Detect which cell encompasses the target text, then output its [X, Y] center coordinate. 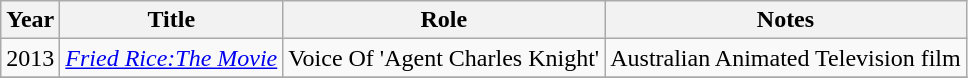
Title [172, 20]
Year [30, 20]
Notes [786, 20]
2013 [30, 58]
Role [444, 20]
Voice Of 'Agent Charles Knight' [444, 58]
Fried Rice:The Movie [172, 58]
Australian Animated Television film [786, 58]
